Capture the cell that displays the provided text and extract its [X, Y] central coordinate. 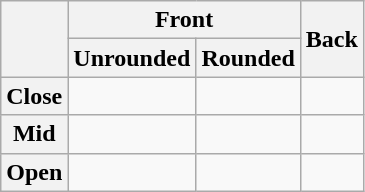
Back [332, 39]
Close [34, 96]
Unrounded [132, 58]
Open [34, 172]
Mid [34, 134]
Rounded [248, 58]
Front [184, 20]
